Detect which cell encompasses the target text, then output its [x, y] center coordinate. 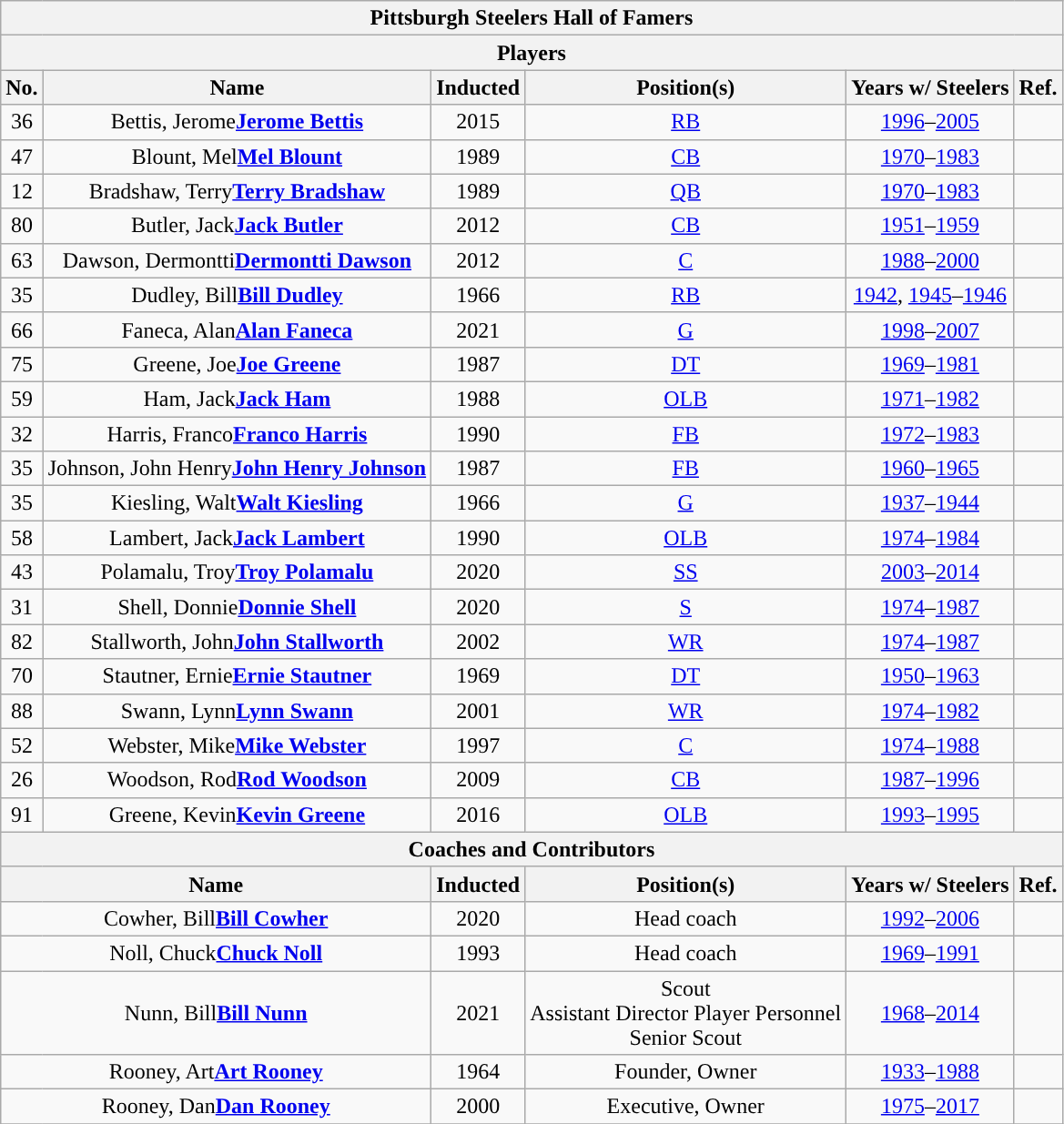
Johnson, John HenryJohn Henry Johnson [237, 469]
58 [22, 538]
Shell, DonnieDonnie Shell [237, 607]
12 [22, 191]
Noll, ChuckChuck Noll [217, 953]
52 [22, 745]
1968–2014 [930, 1012]
1997 [479, 745]
No. [22, 87]
1992–2006 [930, 918]
Stautner, ErnieErnie Stautner [237, 676]
1996–2005 [930, 122]
88 [22, 711]
Players [532, 53]
Rooney, ArtArt Rooney [217, 1072]
1975–2017 [930, 1107]
Nunn, BillBill Nunn [217, 1012]
2003–2014 [930, 572]
Executive, Owner [686, 1107]
1998–2007 [930, 329]
Faneca, AlanAlan Faneca [237, 329]
1974–1988 [930, 745]
Ham, JackJack Ham [237, 399]
Butler, JackJack Butler [237, 226]
59 [22, 399]
S [686, 607]
Kiesling, WaltWalt Kiesling [237, 503]
1964 [479, 1072]
1993–1995 [930, 815]
1988 [479, 399]
2001 [479, 711]
Greene, JoeJoe Greene [237, 364]
2015 [479, 122]
Cowher, BillBill Cowher [217, 918]
1972–1983 [930, 434]
Bettis, JeromeJerome Bettis [237, 122]
Swann, LynnLynn Swann [237, 711]
1987–1996 [930, 780]
1951–1959 [930, 226]
1969–1991 [930, 953]
2016 [479, 815]
Coaches and Contributors [532, 849]
47 [22, 157]
1974–1982 [930, 711]
26 [22, 780]
Dudley, BillBill Dudley [237, 295]
70 [22, 676]
Woodson, RodRod Woodson [237, 780]
1960–1965 [930, 469]
80 [22, 226]
QB [686, 191]
Pittsburgh Steelers Hall of Famers [532, 18]
Greene, KevinKevin Greene [237, 815]
43 [22, 572]
ScoutAssistant Director Player PersonnelSenior Scout [686, 1012]
Bradshaw, TerryTerry Bradshaw [237, 191]
Lambert, JackJack Lambert [237, 538]
1974–1984 [930, 538]
75 [22, 364]
82 [22, 642]
Blount, MelMel Blount [237, 157]
1969–1981 [930, 364]
1971–1982 [930, 399]
66 [22, 329]
1950–1963 [930, 676]
1933–1988 [930, 1072]
SS [686, 572]
1937–1944 [930, 503]
1969 [479, 676]
Harris, FrancoFranco Harris [237, 434]
Webster, MikeMike Webster [237, 745]
1988–2000 [930, 260]
Stallworth, JohnJohn Stallworth [237, 642]
2002 [479, 642]
2009 [479, 780]
Founder, Owner [686, 1072]
Dawson, DermonttiDermontti Dawson [237, 260]
31 [22, 607]
63 [22, 260]
2000 [479, 1107]
Polamalu, TroyTroy Polamalu [237, 572]
36 [22, 122]
32 [22, 434]
1942, 1945–1946 [930, 295]
Rooney, DanDan Rooney [217, 1107]
91 [22, 815]
1993 [479, 953]
